Provide the (x, y) coordinate of the cell's center where the given text is located.  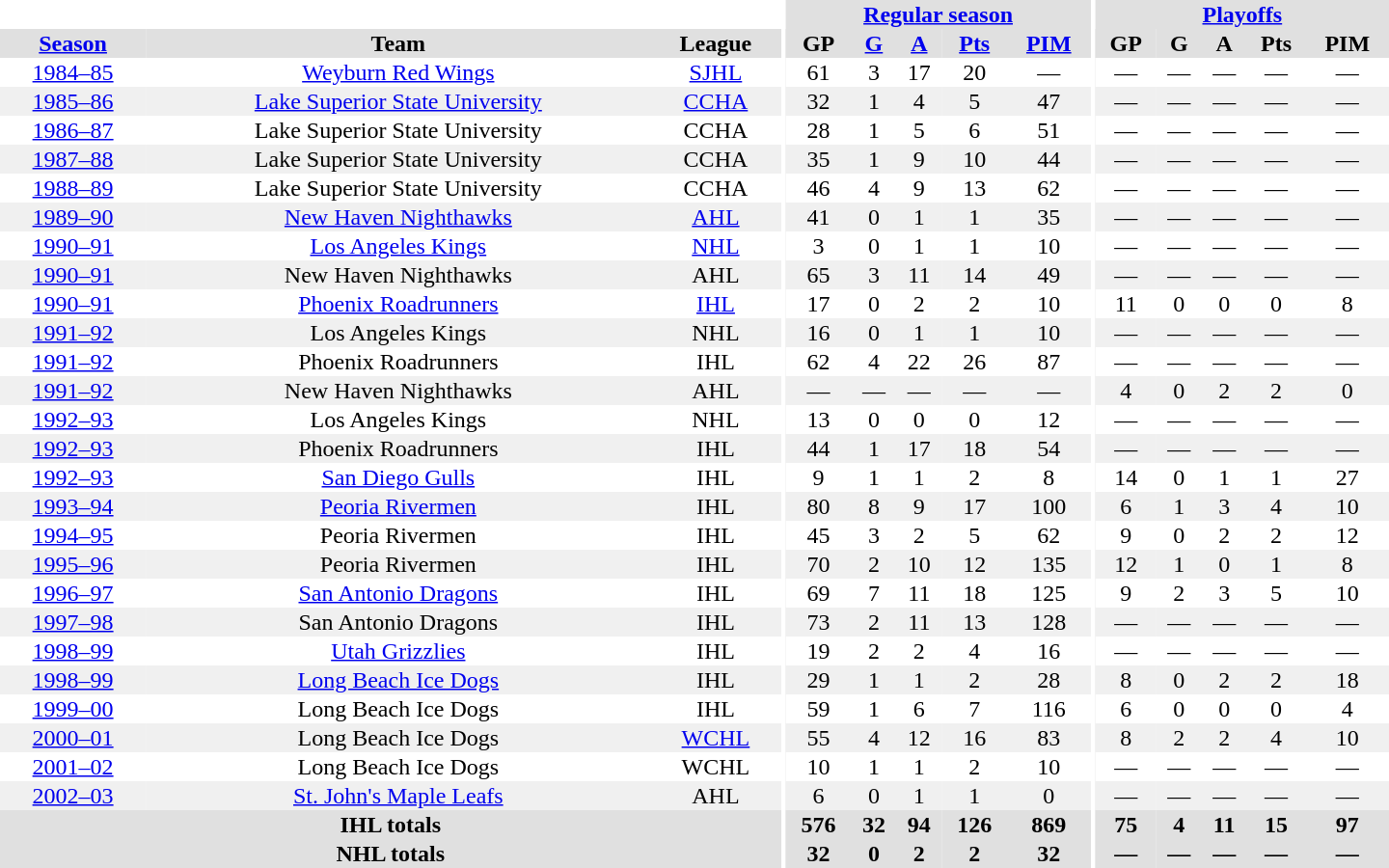
2001–02 (73, 767)
Season (73, 43)
45 (819, 535)
IHL totals (390, 825)
126 (974, 825)
55 (819, 738)
80 (819, 506)
59 (819, 709)
128 (1049, 622)
2002–03 (73, 796)
Team (397, 43)
Weyburn Red Wings (397, 72)
Utah Grizzlies (397, 651)
49 (1049, 275)
83 (1049, 738)
869 (1049, 825)
20 (974, 72)
47 (1049, 101)
69 (819, 593)
1986–87 (73, 130)
1996–97 (73, 593)
League (716, 43)
1987–88 (73, 159)
87 (1049, 362)
1997–98 (73, 622)
St. John's Maple Leafs (397, 796)
73 (819, 622)
70 (819, 564)
1985–86 (73, 101)
Regular season (939, 14)
1999–00 (73, 709)
125 (1049, 593)
29 (819, 680)
19 (819, 651)
61 (819, 72)
41 (819, 217)
135 (1049, 564)
15 (1277, 825)
100 (1049, 506)
75 (1127, 825)
1994–95 (73, 535)
1984–85 (73, 72)
27 (1347, 477)
1995–96 (73, 564)
576 (819, 825)
116 (1049, 709)
46 (819, 188)
1989–90 (73, 217)
26 (974, 362)
22 (918, 362)
54 (1049, 448)
NHL totals (390, 854)
94 (918, 825)
51 (1049, 130)
1988–89 (73, 188)
1993–94 (73, 506)
San Diego Gulls (397, 477)
SJHL (716, 72)
65 (819, 275)
Playoffs (1242, 14)
97 (1347, 825)
2000–01 (73, 738)
